Return (X, Y) of the center of cell containing provided text 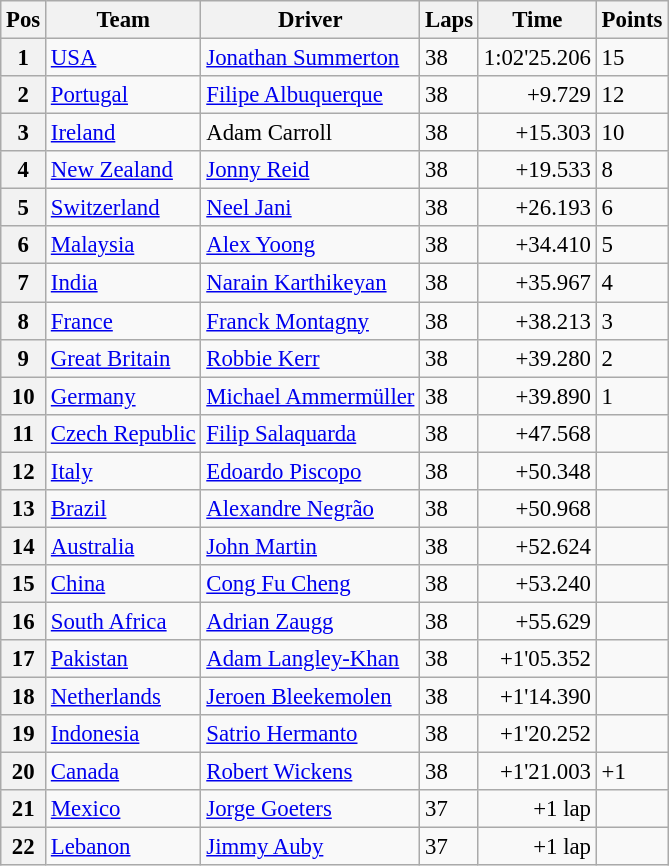
+26.193 (537, 208)
13 (24, 509)
+1'20.252 (537, 734)
Driver (310, 20)
Robert Wickens (310, 772)
+52.624 (537, 546)
Neel Jani (310, 208)
New Zealand (124, 170)
Adam Carroll (310, 133)
Adam Langley-Khan (310, 659)
17 (24, 659)
14 (24, 546)
Australia (124, 546)
+39.890 (537, 396)
Team (124, 20)
+47.568 (537, 433)
Germany (124, 396)
Pos (24, 20)
Jonny Reid (310, 170)
+1'05.352 (537, 659)
+35.967 (537, 283)
+50.348 (537, 471)
USA (124, 58)
18 (24, 697)
Ireland (124, 133)
Portugal (124, 95)
Italy (124, 471)
+55.629 (537, 621)
+9.729 (537, 95)
Netherlands (124, 697)
Points (632, 20)
Time (537, 20)
7 (24, 283)
Edoardo Piscopo (310, 471)
Robbie Kerr (310, 358)
Laps (450, 20)
+19.533 (537, 170)
11 (24, 433)
+34.410 (537, 245)
Adrian Zaugg (310, 621)
+50.968 (537, 509)
South Africa (124, 621)
+1'21.003 (537, 772)
+1 (632, 772)
Switzerland (124, 208)
16 (24, 621)
20 (24, 772)
Brazil (124, 509)
1:02'25.206 (537, 58)
+1'14.390 (537, 697)
Mexico (124, 809)
+38.213 (537, 321)
Narain Karthikeyan (310, 283)
Jeroen Bleekemolen (310, 697)
India (124, 283)
9 (24, 358)
Jonathan Summerton (310, 58)
19 (24, 734)
Michael Ammermüller (310, 396)
Satrio Hermanto (310, 734)
Canada (124, 772)
Franck Montagny (310, 321)
21 (24, 809)
+53.240 (537, 584)
Jimmy Auby (310, 847)
+15.303 (537, 133)
China (124, 584)
Lebanon (124, 847)
Cong Fu Cheng (310, 584)
+39.280 (537, 358)
Czech Republic (124, 433)
France (124, 321)
Alex Yoong (310, 245)
Malaysia (124, 245)
Filipe Albuquerque (310, 95)
Filip Salaquarda (310, 433)
Indonesia (124, 734)
Pakistan (124, 659)
Alexandre Negrão (310, 509)
22 (24, 847)
Great Britain (124, 358)
John Martin (310, 546)
Jorge Goeters (310, 809)
